Output the (x, y) coordinate of the center of the cell containing the given text.  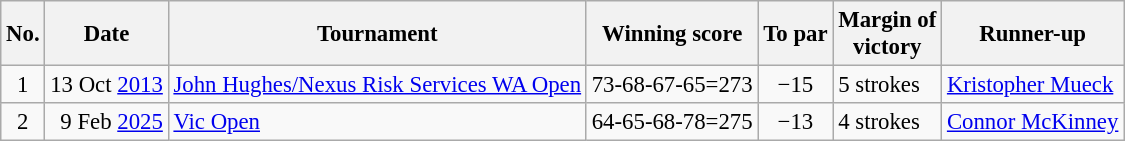
Date (106, 34)
1 (23, 85)
−13 (796, 122)
73-68-67-65=273 (672, 85)
5 strokes (888, 85)
No. (23, 34)
Margin ofvictory (888, 34)
To par (796, 34)
Connor McKinney (1033, 122)
4 strokes (888, 122)
Winning score (672, 34)
2 (23, 122)
−15 (796, 85)
Runner-up (1033, 34)
64-65-68-78=275 (672, 122)
John Hughes/Nexus Risk Services WA Open (377, 85)
9 Feb 2025 (106, 122)
Vic Open (377, 122)
13 Oct 2013 (106, 85)
Kristopher Mueck (1033, 85)
Tournament (377, 34)
